For the text-containing cell, return its midpoint in [X, Y] coordinate format. 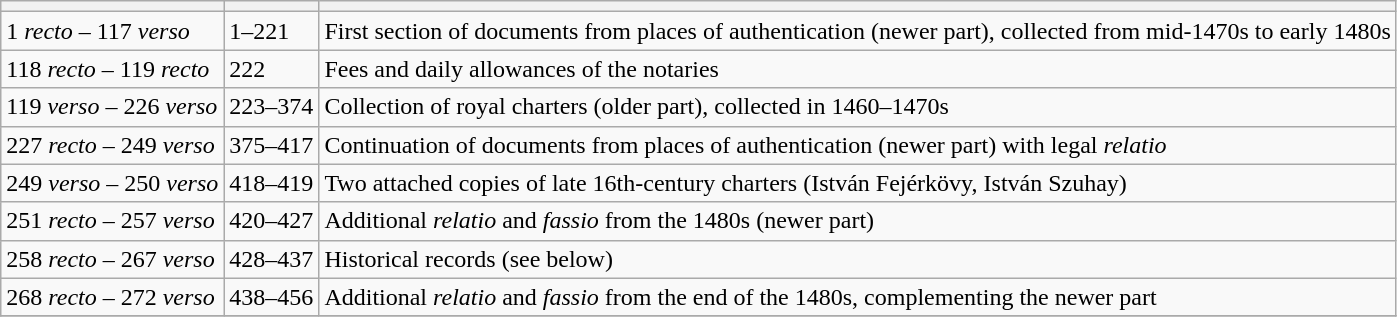
119 verso – 226 verso [112, 107]
375–417 [272, 145]
268 recto – 272 verso [112, 297]
First section of documents from places of authentication (newer part), collected from mid-1470s to early 1480s [858, 31]
223–374 [272, 107]
438–456 [272, 297]
258 recto – 267 verso [112, 259]
418–419 [272, 183]
118 recto – 119 recto [112, 69]
Two attached copies of late 16th-century charters (István Fejérkövy, István Szuhay) [858, 183]
Additional relatio and fassio from the 1480s (newer part) [858, 221]
1 recto – 117 verso [112, 31]
Fees and daily allowances of the notaries [858, 69]
249 verso – 250 verso [112, 183]
Continuation of documents from places of authentication (newer part) with legal relatio [858, 145]
251 recto – 257 verso [112, 221]
1–221 [272, 31]
Additional relatio and fassio from the end of the 1480s, complementing the newer part [858, 297]
428–437 [272, 259]
227 recto – 249 verso [112, 145]
Historical records (see below) [858, 259]
Collection of royal charters (older part), collected in 1460–1470s [858, 107]
420–427 [272, 221]
222 [272, 69]
